Output the [X, Y] coordinate of the center of the cell containing the given text.  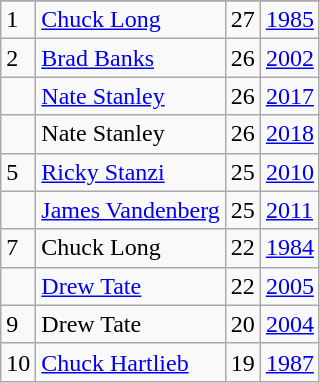
2 [18, 58]
1984 [290, 248]
2011 [290, 210]
2018 [290, 134]
James Vandenberg [130, 210]
Brad Banks [130, 58]
2004 [290, 324]
2002 [290, 58]
Chuck Hartlieb [130, 362]
27 [242, 20]
20 [242, 324]
9 [18, 324]
Ricky Stanzi [130, 172]
1985 [290, 20]
1987 [290, 362]
5 [18, 172]
10 [18, 362]
1 [18, 20]
19 [242, 362]
2005 [290, 286]
2017 [290, 96]
2010 [290, 172]
7 [18, 248]
